Capture the cell that displays the provided text and extract its (X, Y) central coordinate. 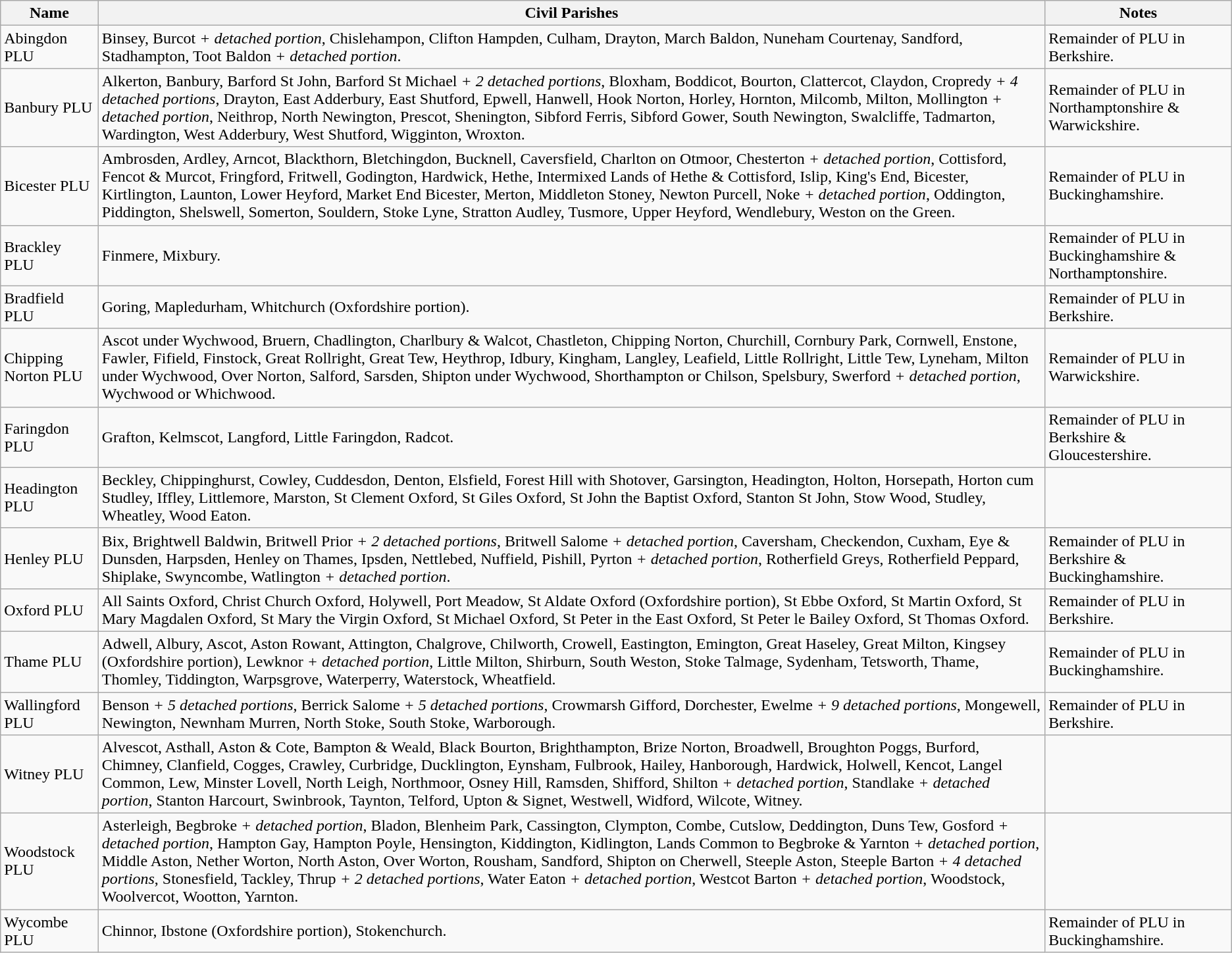
Faringdon PLU (49, 437)
Remainder of PLU in Northamptonshire & Warwickshire. (1139, 108)
Headington PLU (49, 498)
Wycombe PLU (49, 931)
Remainder of PLU in Warwickshire. (1139, 367)
Woodstock PLU (49, 862)
Chipping Norton PLU (49, 367)
Abingdon PLU (49, 47)
Oxford PLU (49, 609)
Chinnor, Ibstone (Oxfordshire portion), Stokenchurch. (571, 931)
Bicester PLU (49, 186)
Bradfield PLU (49, 307)
Witney PLU (49, 774)
Civil Parishes (571, 13)
Remainder of PLU in Berkshire & Buckinghamshire. (1139, 558)
Henley PLU (49, 558)
Finmere, Mixbury. (571, 255)
Thame PLU (49, 661)
Wallingford PLU (49, 713)
Remainder of PLU in Berkshire & Gloucestershire. (1139, 437)
Banbury PLU (49, 108)
Goring, Mapledurham, Whitchurch (Oxfordshire portion). (571, 307)
Grafton, Kelmscot, Langford, Little Faringdon, Radcot. (571, 437)
Notes (1139, 13)
Name (49, 13)
Remainder of PLU in Buckinghamshire & Northamptonshire. (1139, 255)
Brackley PLU (49, 255)
